Return the [x, y] coordinate for the center point of the cell that contains the specified text.  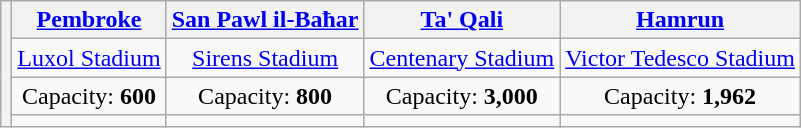
Hamrun [680, 20]
Victor Tedesco Stadium [680, 58]
Capacity: 800 [265, 96]
San Pawl il-Baħar [265, 20]
Capacity: 1,962 [680, 96]
Ta' Qali [462, 20]
Pembroke [89, 20]
Luxol Stadium [89, 58]
Capacity: 3,000 [462, 96]
Capacity: 600 [89, 96]
Centenary Stadium [462, 58]
Sirens Stadium [265, 58]
